Return (X, Y) of the center of cell containing provided text 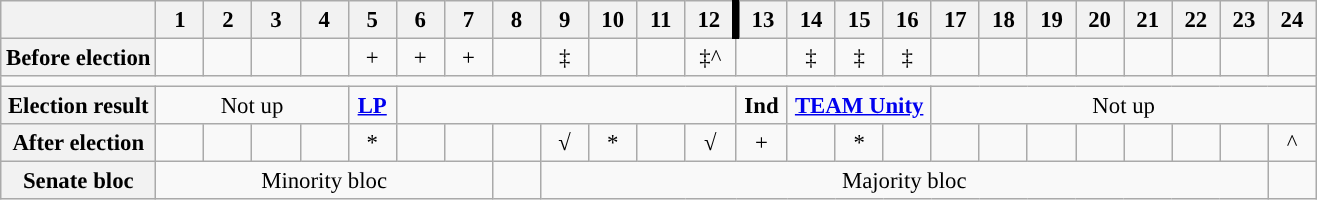
‡^ (710, 58)
20 (1100, 20)
^ (1292, 143)
9 (565, 20)
LP (372, 106)
4 (324, 20)
14 (811, 20)
21 (1148, 20)
Majority bloc (904, 181)
18 (1003, 20)
19 (1051, 20)
Before election (78, 58)
3 (276, 20)
23 (1244, 20)
6 (420, 20)
TEAM Unity (859, 106)
Election result (78, 106)
12 (710, 20)
22 (1196, 20)
17 (955, 20)
10 (613, 20)
After election (78, 143)
24 (1292, 20)
Senate bloc (78, 181)
11 (661, 20)
1 (180, 20)
8 (516, 20)
7 (468, 20)
Minority bloc (324, 181)
5 (372, 20)
16 (907, 20)
Ind (762, 106)
15 (859, 20)
13 (762, 20)
2 (228, 20)
